Identify which cell holds the provided text, then report its [X, Y] central coordinate. 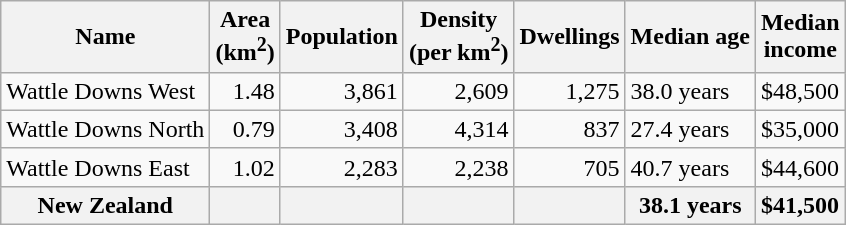
Density(per km2) [458, 37]
4,314 [458, 129]
1.48 [245, 91]
Wattle Downs East [106, 167]
$41,500 [800, 205]
Name [106, 37]
Median age [690, 37]
Wattle Downs West [106, 91]
27.4 years [690, 129]
3,861 [342, 91]
40.7 years [690, 167]
2,283 [342, 167]
0.79 [245, 129]
3,408 [342, 129]
Dwellings [570, 37]
837 [570, 129]
$35,000 [800, 129]
2,238 [458, 167]
38.0 years [690, 91]
2,609 [458, 91]
$48,500 [800, 91]
38.1 years [690, 205]
Population [342, 37]
Wattle Downs North [106, 129]
1,275 [570, 91]
705 [570, 167]
Area(km2) [245, 37]
Medianincome [800, 37]
New Zealand [106, 205]
$44,600 [800, 167]
1.02 [245, 167]
